Return the (x, y) coordinate for the center point of the cell that contains the specified text.  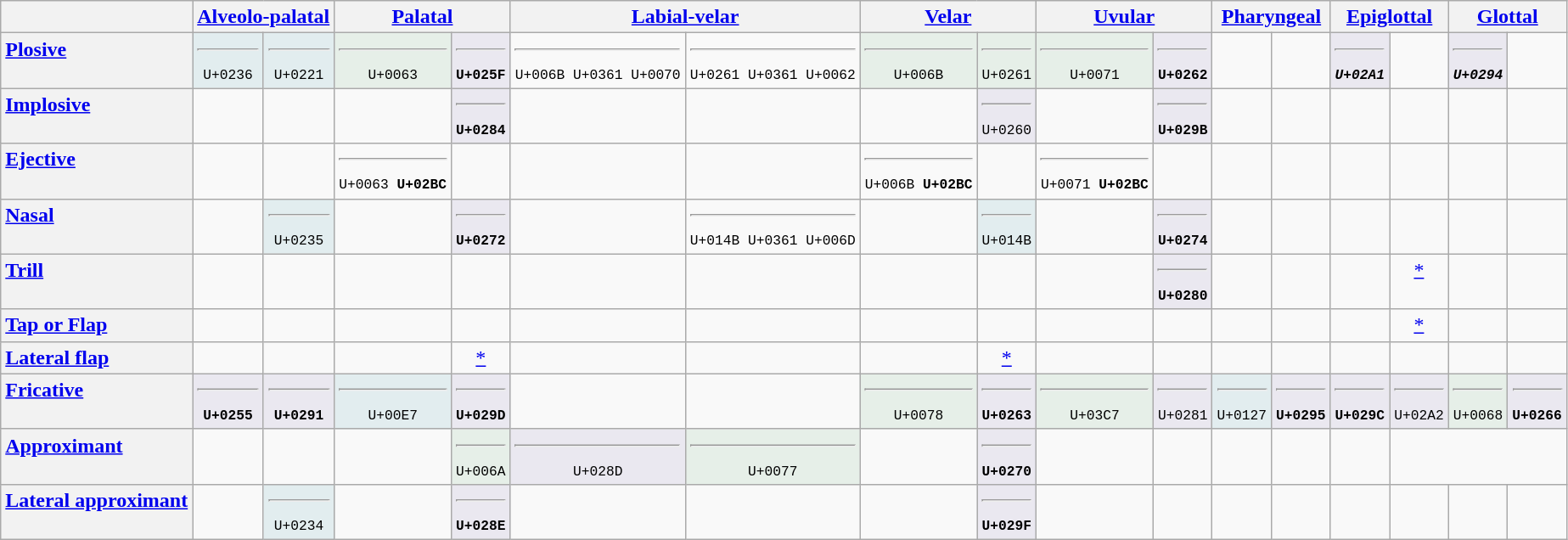
U+0236 (228, 61)
U+0071 U+02BC (1095, 172)
Fricative (97, 401)
U+0221 (299, 61)
U+00E7 (393, 401)
U+029B (1183, 115)
U+0263 (1007, 401)
U+0077 (773, 457)
U+03C7 (1095, 401)
U+0063 (393, 61)
U+029D (481, 401)
U+006B U+02BC (919, 172)
U+028E (481, 511)
U+0127 (1242, 401)
Pharyngeal (1272, 17)
U+0234 (299, 511)
Implosive (97, 115)
Lateral flap (97, 357)
U+0280 (1183, 282)
Glottal (1508, 17)
Approximant (97, 457)
U+0262 (1183, 61)
U+0261 U+0361 U+0062 (773, 61)
Epiglottal (1389, 17)
Ejective (97, 172)
Lateral approximant (97, 511)
Nasal (97, 226)
Palatal (423, 17)
U+0063 U+02BC (393, 172)
U+0295 (1301, 401)
U+0266 (1537, 401)
Labial-velar (685, 17)
Trill (97, 282)
U+014B U+0361 U+006D (773, 226)
U+006A (481, 457)
U+0261 (1007, 61)
U+029F (1007, 511)
U+0284 (481, 115)
U+0272 (481, 226)
U+0270 (1007, 457)
U+025F (481, 61)
U+0078 (919, 401)
U+006B U+0361 U+0070 (598, 61)
U+02A1 (1360, 61)
U+0260 (1007, 115)
Plosive (97, 61)
U+0235 (299, 226)
U+0255 (228, 401)
U+0071 (1095, 61)
U+014B (1007, 226)
U+006B (919, 61)
U+0294 (1478, 61)
U+0274 (1183, 226)
Tap or Flap (97, 325)
Uvular (1124, 17)
Alveolo-palatal (263, 17)
U+028D (598, 457)
U+0281 (1183, 401)
U+0068 (1478, 401)
U+029C (1360, 401)
Velar (947, 17)
U+0291 (299, 401)
U+02A2 (1419, 401)
